For the text-containing cell, return its midpoint in [X, Y] coordinate format. 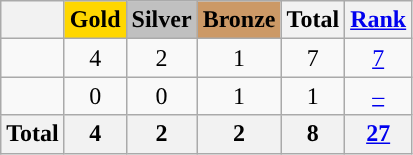
27 [378, 134]
Silver [162, 20]
8 [313, 134]
– [378, 96]
Gold [95, 20]
Bronze [239, 20]
Rank [378, 20]
